Scan for the cell matching the given text and deliver its [x, y] coordinate at center. 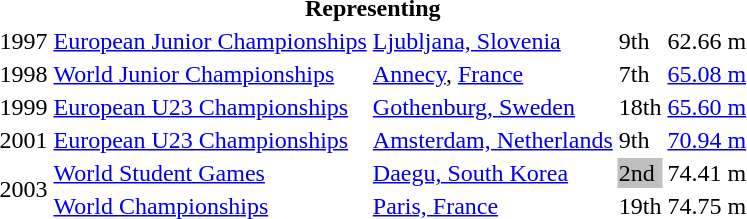
Amsterdam, Netherlands [492, 140]
European Junior Championships [210, 41]
World Student Games [210, 173]
Gothenburg, Sweden [492, 107]
7th [640, 74]
2nd [640, 173]
Ljubljana, Slovenia [492, 41]
18th [640, 107]
Annecy, France [492, 74]
World Junior Championships [210, 74]
Daegu, South Korea [492, 173]
